From the cell containing the given text, extract its center point as [X, Y] coordinate. 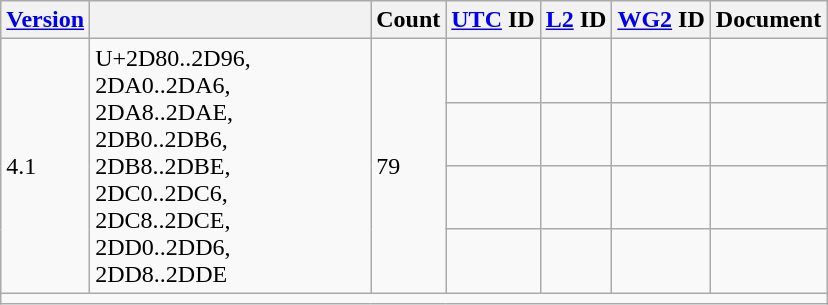
Version [46, 20]
UTC ID [493, 20]
79 [408, 166]
U+2D80..2D96, 2DA0..2DA6, 2DA8..2DAE, 2DB0..2DB6, 2DB8..2DBE, 2DC0..2DC6, 2DC8..2DCE, 2DD0..2DD6, 2DD8..2DDE [230, 166]
4.1 [46, 166]
Document [768, 20]
L2 ID [576, 20]
WG2 ID [661, 20]
Count [408, 20]
